Determine the [X, Y] coordinate at the center of the cell enclosing the given text.  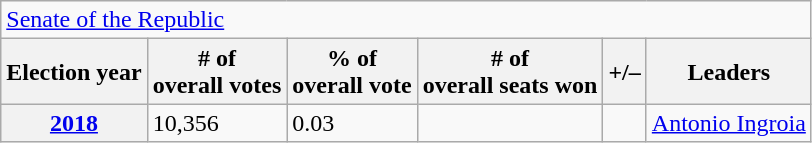
0.03 [352, 123]
10,356 [217, 123]
Senate of the Republic [406, 20]
# ofoverall votes [217, 72]
# ofoverall seats won [510, 72]
2018 [74, 123]
Leaders [728, 72]
Election year [74, 72]
% ofoverall vote [352, 72]
+/– [624, 72]
Antonio Ingroia [728, 123]
